Provide the [X, Y] coordinate of the cell's center where the given text is located.  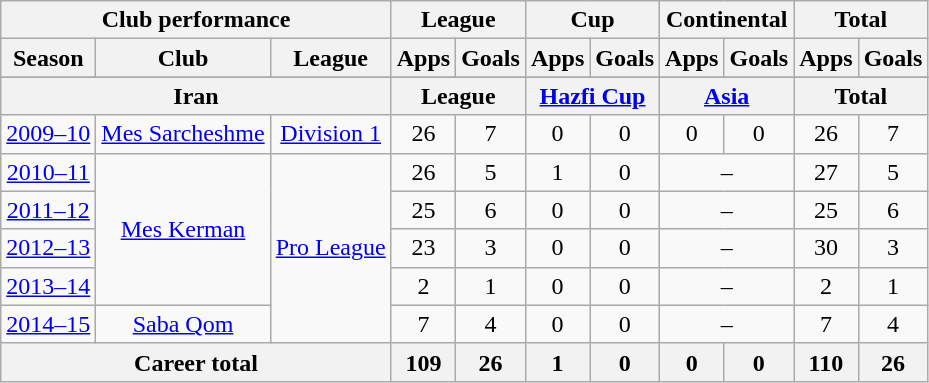
30 [826, 248]
Club performance [196, 20]
Mes Sarcheshme [183, 134]
27 [826, 172]
109 [423, 362]
Career total [196, 362]
Continental [727, 20]
Season [48, 58]
Club [183, 58]
2010–11 [48, 172]
2014–15 [48, 324]
Mes Kerman [183, 229]
2009–10 [48, 134]
23 [423, 248]
Cup [592, 20]
2011–12 [48, 210]
2013–14 [48, 286]
Pro League [330, 248]
Iran [196, 96]
2012–13 [48, 248]
Division 1 [330, 134]
Asia [727, 96]
Saba Qom [183, 324]
110 [826, 362]
Hazfi Cup [592, 96]
